Find where the given text appears and provide that cell's center as [X, Y] coordinate. 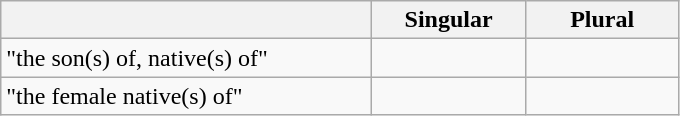
Singular [449, 20]
Plural [602, 20]
"the female native(s) of" [186, 96]
"the son(s) of, native(s) of" [186, 58]
